Output the [X, Y] coordinate of the center of the cell containing the given text.  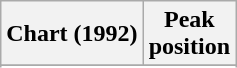
Peakposition [189, 34]
Chart (1992) [72, 34]
